Determine the [x, y] coordinate at the center of the cell enclosing the given text.  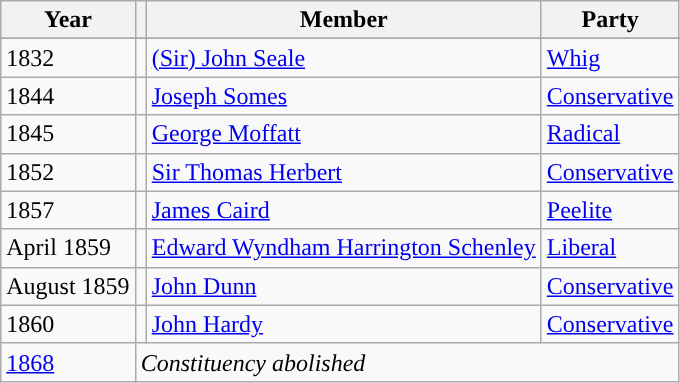
Constituency abolished [407, 362]
John Dunn [344, 286]
Sir Thomas Herbert [344, 172]
1832 [68, 58]
Party [610, 20]
August 1859 [68, 286]
1845 [68, 134]
Edward Wyndham Harrington Schenley [344, 248]
1860 [68, 324]
Year [68, 20]
(Sir) John Seale [344, 58]
Joseph Somes [344, 96]
Liberal [610, 248]
1844 [68, 96]
1868 [68, 362]
John Hardy [344, 324]
1857 [68, 210]
Peelite [610, 210]
Radical [610, 134]
George Moffatt [344, 134]
1852 [68, 172]
Member [344, 20]
April 1859 [68, 248]
Whig [610, 58]
James Caird [344, 210]
